From the cell containing the given text, extract its center point as [X, Y] coordinate. 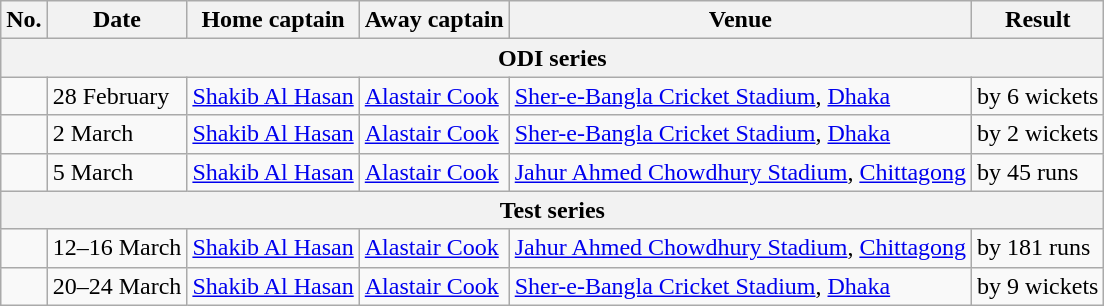
by 181 runs [1038, 248]
by 2 wickets [1038, 134]
by 6 wickets [1038, 96]
Result [1038, 20]
ODI series [552, 58]
20–24 March [117, 286]
5 March [117, 172]
Venue [740, 20]
12–16 March [117, 248]
by 45 runs [1038, 172]
Date [117, 20]
by 9 wickets [1038, 286]
Home captain [273, 20]
No. [24, 20]
Away captain [434, 20]
2 March [117, 134]
Test series [552, 210]
28 February [117, 96]
